Output the [x, y] coordinate of the center of the cell containing the given text.  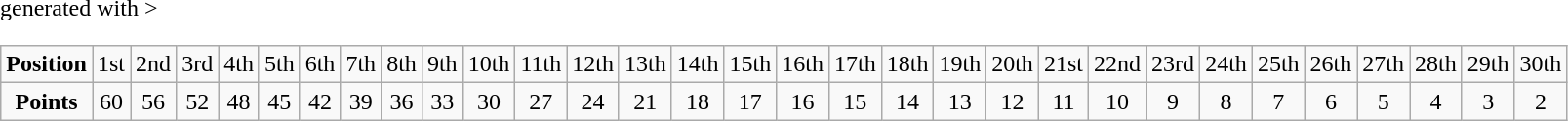
18th [907, 64]
27 [541, 101]
15th [750, 64]
13th [645, 64]
15 [855, 101]
17th [855, 64]
27th [1384, 64]
1st [111, 64]
30th [1541, 64]
28th [1436, 64]
52 [197, 101]
8th [402, 64]
45 [279, 101]
39 [361, 101]
18 [698, 101]
13 [960, 101]
14th [698, 64]
11 [1064, 101]
29th [1488, 64]
8 [1226, 101]
60 [111, 101]
14 [907, 101]
16 [803, 101]
23rd [1173, 64]
7th [361, 64]
22nd [1116, 64]
5th [279, 64]
25th [1278, 64]
42 [320, 101]
Points [47, 101]
19th [960, 64]
3rd [197, 64]
11th [541, 64]
16th [803, 64]
9th [442, 64]
3 [1488, 101]
17 [750, 101]
30 [489, 101]
10 [1116, 101]
36 [402, 101]
12th [593, 64]
10th [489, 64]
24th [1226, 64]
4 [1436, 101]
48 [239, 101]
2nd [154, 64]
26th [1331, 64]
6th [320, 64]
Position [47, 64]
56 [154, 101]
4th [239, 64]
7 [1278, 101]
33 [442, 101]
5 [1384, 101]
24 [593, 101]
2 [1541, 101]
12 [1013, 101]
21 [645, 101]
9 [1173, 101]
21st [1064, 64]
6 [1331, 101]
20th [1013, 64]
